Return the (X, Y) coordinate for the center point of the cell that contains the specified text.  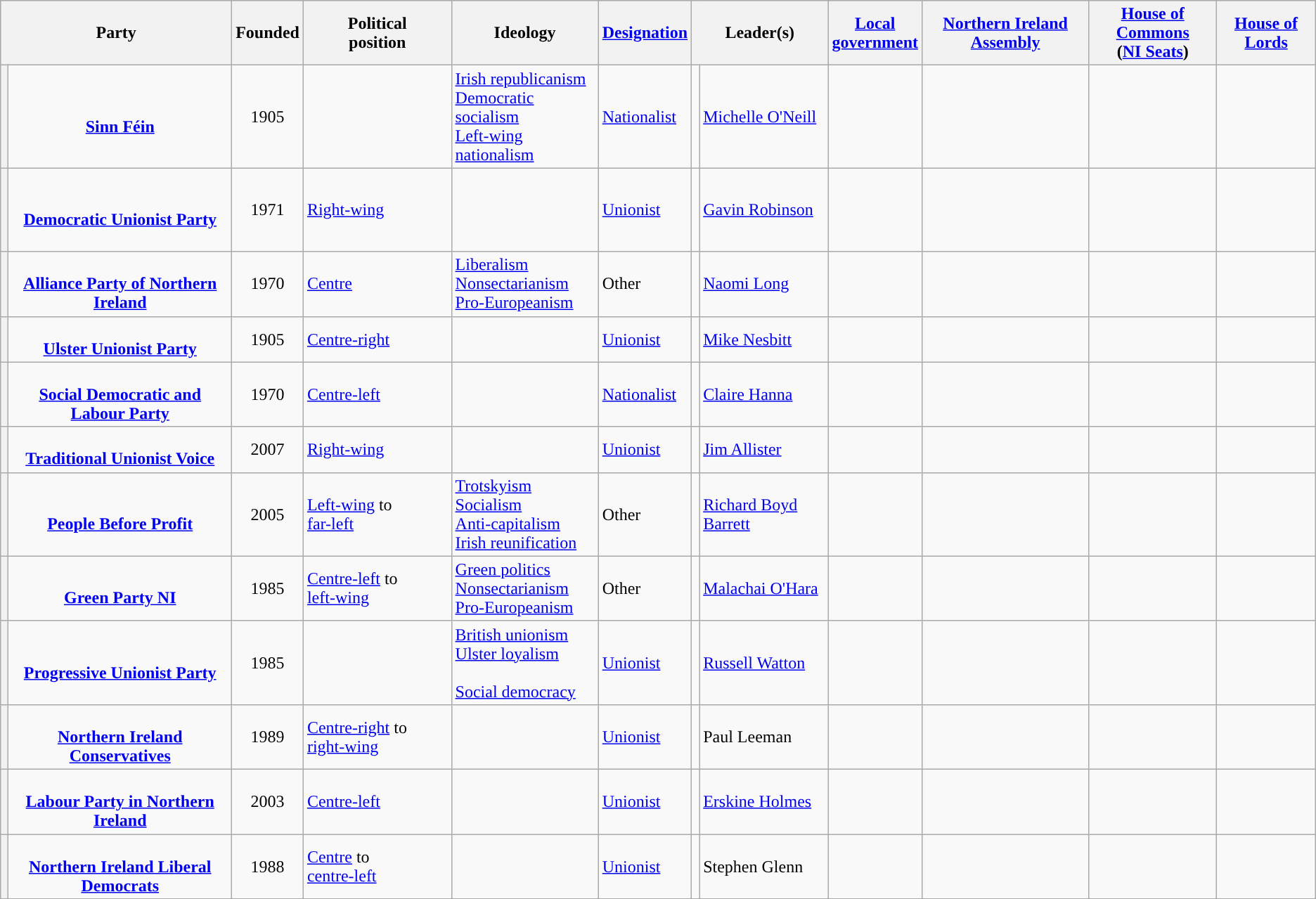
TrotskyismSocialismAnti-capitalismIrish reunification (524, 515)
Irish republicanismDemocratic socialismLeft-wing nationalism (524, 117)
People Before Profit (120, 515)
House of Lords (1266, 33)
Localgovernment (875, 33)
Green politicsNonsectarianismPro-Europeanism (524, 588)
Centre-right (377, 339)
Traditional Unionist Voice (120, 450)
Naomi Long (763, 284)
Mike Nesbitt (763, 339)
Ideology (524, 33)
Democratic Unionist Party (120, 209)
Politicalposition (377, 33)
Alliance Party of Northern Ireland (120, 284)
Gavin Robinson (763, 209)
Northern Ireland Liberal Democrats (120, 866)
Left-wing to far-left (377, 515)
British unionismUlster loyalismSocial democracy (524, 662)
Jim Allister (763, 450)
Green Party NI (120, 588)
Stephen Glenn (763, 866)
Centre-left to left-wing (377, 588)
Party (117, 33)
Social Democratic and Labour Party (120, 394)
1988 (268, 866)
Progressive Unionist Party (120, 662)
Michelle O'Neill (763, 117)
Ulster Unionist Party (120, 339)
Centre to centre-left (377, 866)
2007 (268, 450)
1989 (268, 737)
Designation (645, 33)
Labour Party in Northern Ireland (120, 801)
Richard Boyd Barrett (763, 515)
Malachai O'Hara (763, 588)
Centre-right to right-wing (377, 737)
2005 (268, 515)
Centre (377, 284)
Russell Watton (763, 662)
Sinn Féin (120, 117)
LiberalismNonsectarianismPro-Europeanism (524, 284)
Founded (268, 33)
1971 (268, 209)
Northern Ireland Conservatives (120, 737)
Northern Ireland Assembly (1005, 33)
Paul Leeman (763, 737)
Erskine Holmes (763, 801)
Claire Hanna (763, 394)
2003 (268, 801)
House of Commons(NI Seats) (1153, 33)
Leader(s) (760, 33)
